Pinpoint the cell where the given text exists, returning its (X, Y) midpoint coordinate. 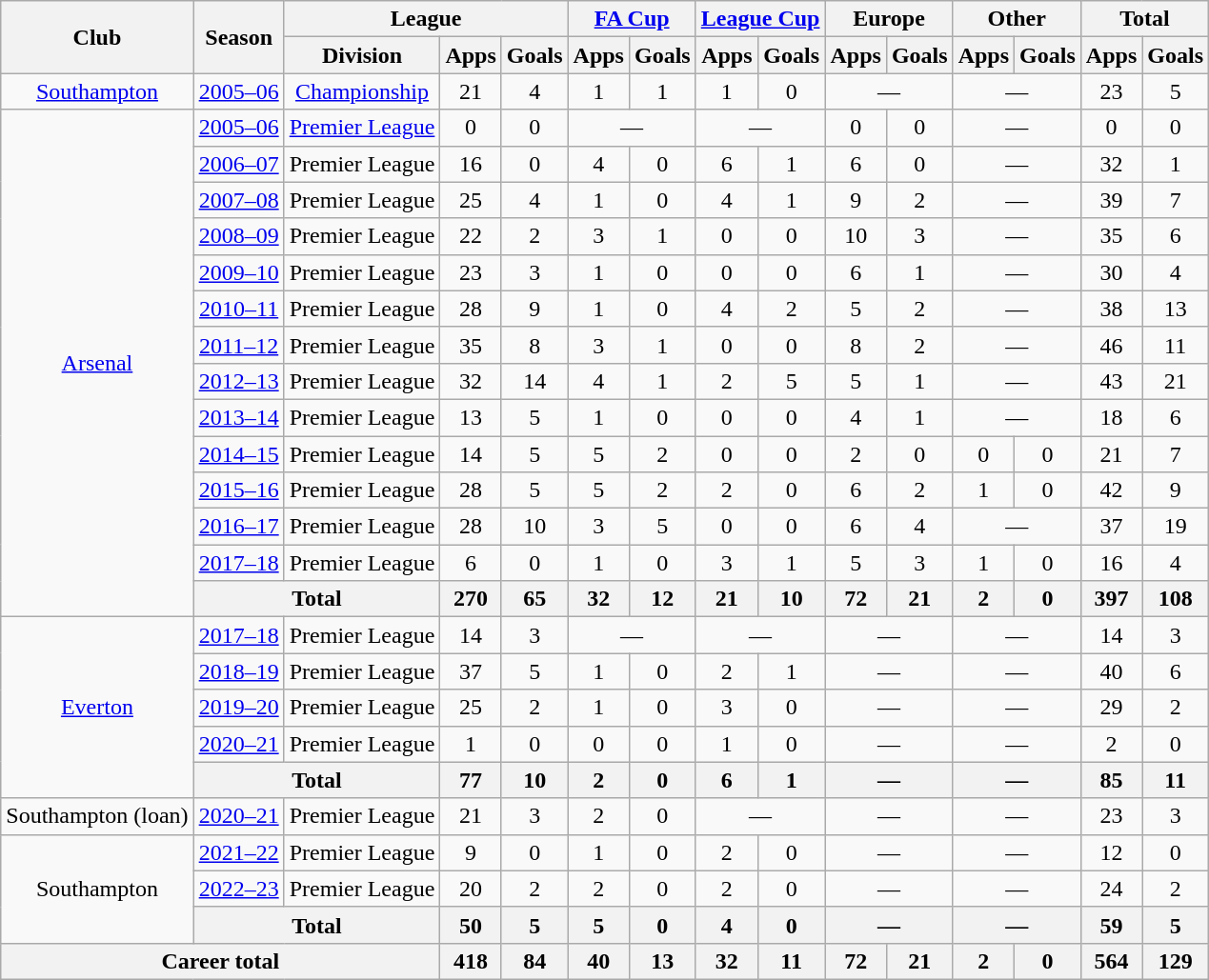
2011–12 (238, 345)
Division (362, 55)
Europe (889, 19)
65 (534, 599)
43 (1111, 381)
2013–14 (238, 417)
2007–08 (238, 200)
2009–10 (238, 272)
20 (471, 889)
League (426, 19)
2018–19 (238, 671)
24 (1111, 889)
270 (471, 599)
418 (471, 961)
18 (1111, 417)
2016–17 (238, 527)
2015–16 (238, 490)
39 (1111, 200)
19 (1176, 527)
30 (1111, 272)
2014–15 (238, 454)
FA Cup (632, 19)
Other (1017, 19)
50 (471, 925)
2010–11 (238, 309)
2008–09 (238, 236)
Arsenal (97, 364)
77 (471, 780)
29 (1111, 708)
129 (1176, 961)
85 (1111, 780)
22 (471, 236)
46 (1111, 345)
League Cup (760, 19)
Career total (221, 961)
2006–07 (238, 164)
2022–23 (238, 889)
108 (1176, 599)
564 (1111, 961)
Championship (362, 91)
Club (97, 37)
2012–13 (238, 381)
2021–22 (238, 852)
Season (238, 37)
Everton (97, 708)
Southampton (loan) (97, 816)
38 (1111, 309)
42 (1111, 490)
397 (1111, 599)
59 (1111, 925)
2019–20 (238, 708)
84 (534, 961)
